Detect which cell encompasses the target text, then output its [X, Y] center coordinate. 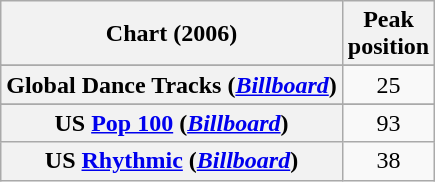
38 [388, 161]
25 [388, 85]
Chart (2006) [172, 34]
Global Dance Tracks (Billboard) [172, 85]
93 [388, 123]
US Pop 100 (Billboard) [172, 123]
Peakposition [388, 34]
US Rhythmic (Billboard) [172, 161]
